Find where the given text appears and provide that cell's center as [X, Y] coordinate. 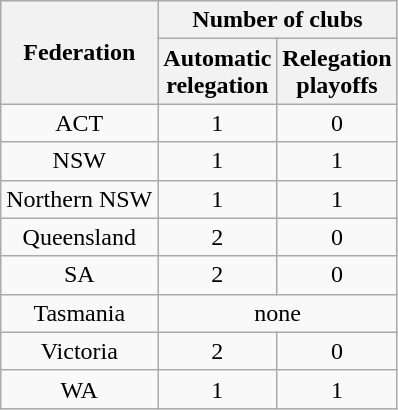
SA [80, 275]
ACT [80, 123]
Queensland [80, 237]
NSW [80, 161]
Tasmania [80, 313]
Number of clubs [278, 20]
Northern NSW [80, 199]
Federation [80, 52]
WA [80, 389]
Victoria [80, 351]
none [278, 313]
Automaticrelegation [218, 72]
Relegationplayoffs [337, 72]
